Return [x, y] of the center of cell containing provided text 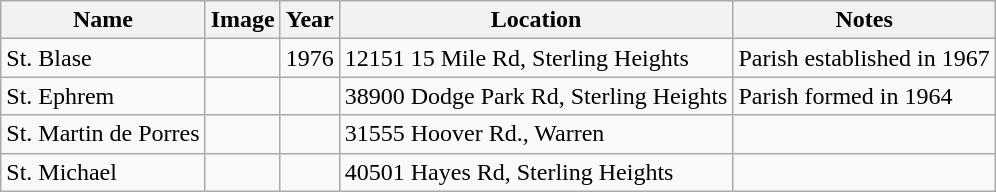
Name [103, 20]
St. Martin de Porres [103, 134]
38900 Dodge Park Rd, Sterling Heights [536, 96]
Year [310, 20]
Image [242, 20]
Location [536, 20]
St. Michael [103, 172]
Parish established in 1967 [864, 58]
Notes [864, 20]
12151 15 Mile Rd, Sterling Heights [536, 58]
31555 Hoover Rd., Warren [536, 134]
40501 Hayes Rd, Sterling Heights [536, 172]
St. Ephrem [103, 96]
St. Blase [103, 58]
1976 [310, 58]
Parish formed in 1964 [864, 96]
